From the cell containing the given text, extract its center point as (x, y) coordinate. 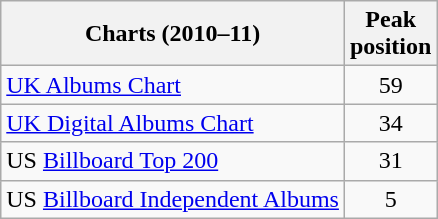
5 (390, 199)
UK Albums Chart (173, 85)
Charts (2010–11) (173, 34)
34 (390, 123)
US Billboard Independent Albums (173, 199)
US Billboard Top 200 (173, 161)
59 (390, 85)
UK Digital Albums Chart (173, 123)
31 (390, 161)
Peakposition (390, 34)
